Detect which cell encompasses the target text, then output its (x, y) center coordinate. 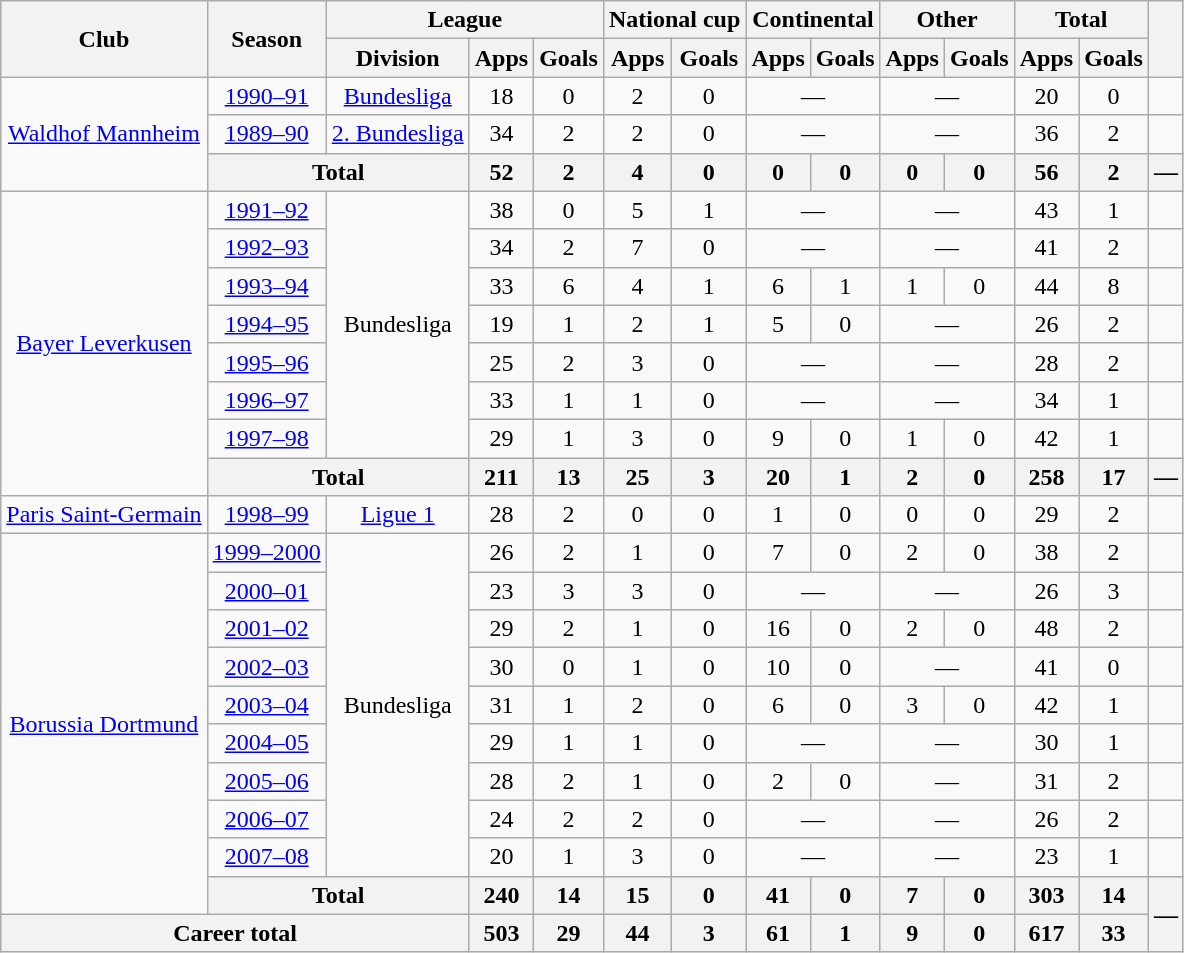
8 (1114, 286)
61 (778, 933)
36 (1046, 134)
1999–2000 (266, 553)
18 (501, 96)
Paris Saint-Germain (104, 515)
1998–99 (266, 515)
1997–98 (266, 438)
1990–91 (266, 96)
2. Bundesliga (398, 134)
24 (501, 819)
2006–07 (266, 819)
15 (637, 895)
Borussia Dortmund (104, 724)
19 (501, 324)
League (464, 20)
48 (1046, 629)
Club (104, 39)
National cup (674, 20)
17 (1114, 477)
2000–01 (266, 591)
Ligue 1 (398, 515)
1991–92 (266, 210)
2001–02 (266, 629)
1992–93 (266, 248)
2002–03 (266, 667)
2007–08 (266, 857)
258 (1046, 477)
503 (501, 933)
617 (1046, 933)
52 (501, 172)
43 (1046, 210)
2003–04 (266, 705)
2005–06 (266, 781)
13 (569, 477)
Division (398, 58)
1994–95 (266, 324)
16 (778, 629)
Waldhof Mannheim (104, 134)
Continental (813, 20)
Other (947, 20)
303 (1046, 895)
10 (778, 667)
Career total (235, 933)
Season (266, 39)
1993–94 (266, 286)
1989–90 (266, 134)
211 (501, 477)
1995–96 (266, 362)
2004–05 (266, 743)
240 (501, 895)
Bayer Leverkusen (104, 343)
1996–97 (266, 400)
56 (1046, 172)
